Find where the given text appears and provide that cell's center as [X, Y] coordinate. 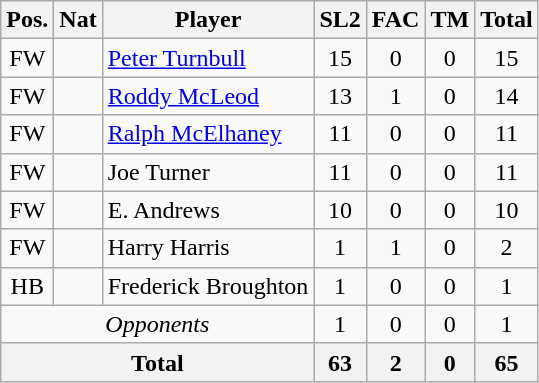
Player [208, 20]
Pos. [28, 20]
Nat [78, 20]
TM [450, 20]
Frederick Broughton [208, 286]
Peter Turnbull [208, 58]
65 [507, 362]
Joe Turner [208, 172]
FAC [396, 20]
14 [507, 96]
63 [340, 362]
E. Andrews [208, 210]
SL2 [340, 20]
Roddy McLeod [208, 96]
Ralph McElhaney [208, 134]
Harry Harris [208, 248]
Opponents [158, 324]
13 [340, 96]
HB [28, 286]
